Return the [x, y] coordinate for the center point of the cell that contains the specified text.  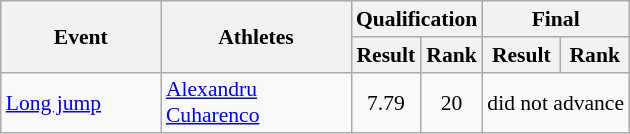
Long jump [81, 102]
Final [556, 19]
Qualification [416, 19]
Athletes [256, 36]
Event [81, 36]
20 [452, 102]
did not advance [556, 102]
7.79 [386, 102]
Alexandru Cuharenco [256, 102]
